Extract the [X, Y] coordinate from the center of the cell holding the provided text.  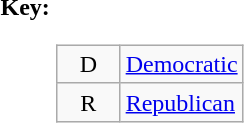
Republican [182, 102]
Democratic [182, 64]
D [89, 64]
R [89, 102]
